Provide the (X, Y) coordinate of the cell's center where the given text is located.  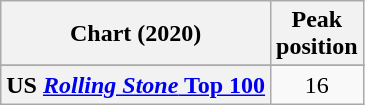
16 (317, 85)
Chart (2020) (136, 34)
US Rolling Stone Top 100 (136, 85)
Peakposition (317, 34)
